Output the [X, Y] coordinate of the center of the cell containing the given text.  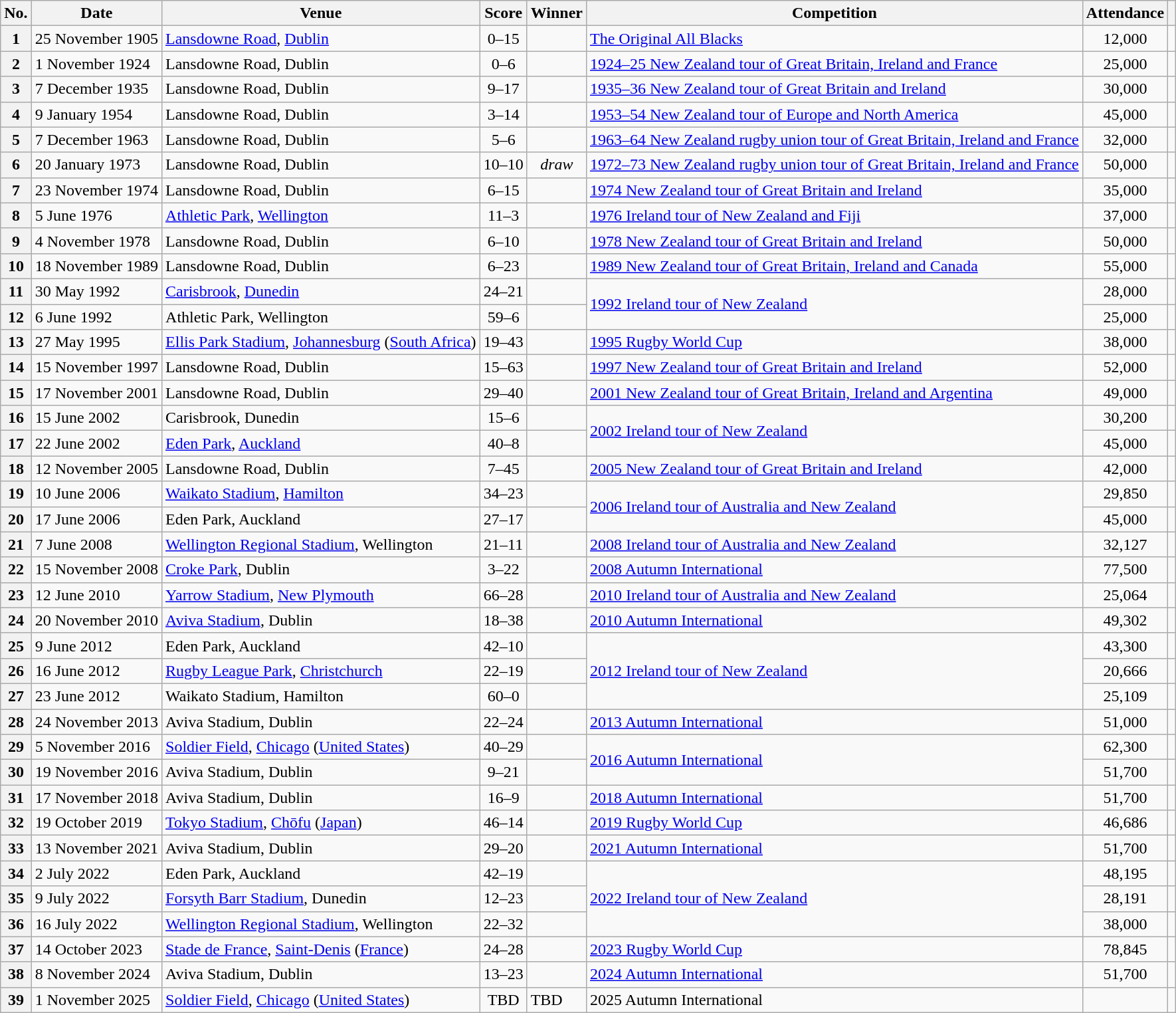
22 June 2002 [96, 443]
30,200 [1125, 418]
36 [16, 924]
2 July 2022 [96, 873]
1992 Ireland tour of New Zealand [834, 304]
5–6 [504, 140]
43,300 [1125, 645]
Venue [322, 13]
15–6 [504, 418]
10 June 2006 [96, 494]
1997 New Zealand tour of Great Britain and Ireland [834, 368]
27 May 1995 [96, 342]
14 October 2023 [96, 949]
2025 Autumn International [834, 1000]
34 [16, 873]
26 [16, 671]
49,302 [1125, 620]
Competition [834, 13]
Attendance [1125, 13]
21 [16, 544]
16 [16, 418]
42,000 [1125, 469]
10–10 [504, 165]
Tokyo Stadium, Chōfu (Japan) [322, 823]
2006 Ireland tour of Australia and New Zealand [834, 506]
15 June 2002 [96, 418]
17 June 2006 [96, 519]
6–10 [504, 241]
30,000 [1125, 89]
2024 Autumn International [834, 974]
27–17 [504, 519]
Winner [557, 13]
0–6 [504, 64]
9–21 [504, 772]
78,845 [1125, 949]
17 [16, 443]
42–19 [504, 873]
48,195 [1125, 873]
3–22 [504, 570]
18–38 [504, 620]
16 July 2022 [96, 924]
14 [16, 368]
12,000 [1125, 39]
10 [16, 266]
2023 Rugby World Cup [834, 949]
12 June 2010 [96, 595]
25 November 1905 [96, 39]
22–19 [504, 671]
46,686 [1125, 823]
2005 New Zealand tour of Great Britain and Ireland [834, 469]
1924–25 New Zealand tour of Great Britain, Ireland and France [834, 64]
1989 New Zealand tour of Great Britain, Ireland and Canada [834, 266]
25,109 [1125, 696]
15 [16, 393]
1972–73 New Zealand rugby union tour of Great Britain, Ireland and France [834, 165]
29–40 [504, 393]
1 November 2025 [96, 1000]
32,000 [1125, 140]
15 November 1997 [96, 368]
33 [16, 848]
24 [16, 620]
Croke Park, Dublin [322, 570]
2010 Autumn International [834, 620]
7 December 1935 [96, 89]
9 June 2012 [96, 645]
38 [16, 974]
46–14 [504, 823]
1953–54 New Zealand tour of Europe and North America [834, 114]
32 [16, 823]
2 [16, 64]
No. [16, 13]
30 [16, 772]
2022 Ireland tour of New Zealand [834, 899]
16 June 2012 [96, 671]
13–23 [504, 974]
19–43 [504, 342]
24–28 [504, 949]
49,000 [1125, 393]
16–9 [504, 798]
24–21 [504, 291]
25,064 [1125, 595]
1 November 1924 [96, 64]
1974 New Zealand tour of Great Britain and Ireland [834, 190]
1935–36 New Zealand tour of Great Britain and Ireland [834, 89]
Rugby League Park, Christchurch [322, 671]
2012 Ireland tour of New Zealand [834, 671]
6 June 1992 [96, 317]
34–23 [504, 494]
20 January 1973 [96, 165]
35,000 [1125, 190]
6–15 [504, 190]
7 [16, 190]
40–29 [504, 747]
66–28 [504, 595]
5 June 1976 [96, 215]
20 November 2010 [96, 620]
2008 Ireland tour of Australia and New Zealand [834, 544]
2008 Autumn International [834, 570]
13 [16, 342]
18 [16, 469]
23 November 1974 [96, 190]
62,300 [1125, 747]
Score [504, 13]
42–10 [504, 645]
11 [16, 291]
39 [16, 1000]
13 November 2021 [96, 848]
15 November 2008 [96, 570]
55,000 [1125, 266]
29 [16, 747]
22–32 [504, 924]
52,000 [1125, 368]
1 [16, 39]
3 [16, 89]
Ellis Park Stadium, Johannesburg (South Africa) [322, 342]
1963–64 New Zealand rugby union tour of Great Britain, Ireland and France [834, 140]
9 July 2022 [96, 899]
12 November 2005 [96, 469]
4 November 1978 [96, 241]
28,191 [1125, 899]
8 November 2024 [96, 974]
1978 New Zealand tour of Great Britain and Ireland [834, 241]
40–8 [504, 443]
18 November 1989 [96, 266]
9 January 1954 [96, 114]
17 November 2018 [96, 798]
draw [557, 165]
32,127 [1125, 544]
12–23 [504, 899]
2001 New Zealand tour of Great Britain, Ireland and Argentina [834, 393]
20,666 [1125, 671]
59–6 [504, 317]
1995 Rugby World Cup [834, 342]
17 November 2001 [96, 393]
5 November 2016 [96, 747]
Date [96, 13]
31 [16, 798]
25 [16, 645]
21–11 [504, 544]
6–23 [504, 266]
29,850 [1125, 494]
2010 Ireland tour of Australia and New Zealand [834, 595]
37 [16, 949]
The Original All Blacks [834, 39]
77,500 [1125, 570]
8 [16, 215]
19 October 2019 [96, 823]
Yarrow Stadium, New Plymouth [322, 595]
7 June 2008 [96, 544]
19 November 2016 [96, 772]
Stade de France, Saint-Denis (France) [322, 949]
19 [16, 494]
1976 Ireland tour of New Zealand and Fiji [834, 215]
51,000 [1125, 721]
2002 Ireland tour of New Zealand [834, 431]
60–0 [504, 696]
15–63 [504, 368]
20 [16, 519]
7–45 [504, 469]
2019 Rugby World Cup [834, 823]
24 November 2013 [96, 721]
3–14 [504, 114]
35 [16, 899]
37,000 [1125, 215]
5 [16, 140]
27 [16, 696]
9–17 [504, 89]
0–15 [504, 39]
6 [16, 165]
7 December 1963 [96, 140]
2021 Autumn International [834, 848]
22 [16, 570]
2018 Autumn International [834, 798]
23 [16, 595]
22–24 [504, 721]
9 [16, 241]
4 [16, 114]
Forsyth Barr Stadium, Dunedin [322, 899]
29–20 [504, 848]
28,000 [1125, 291]
11–3 [504, 215]
2013 Autumn International [834, 721]
12 [16, 317]
28 [16, 721]
2016 Autumn International [834, 760]
23 June 2012 [96, 696]
30 May 1992 [96, 291]
